Return the (X, Y) coordinate for the center point of the cell that contains the specified text.  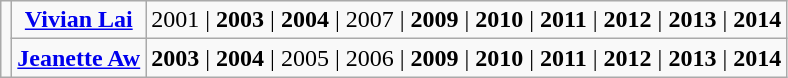
2003 | 2004 | 2005 | 2006 | 2009 | 2010 | 2011 | 2012 | 2013 | 2014 (466, 58)
Jeanette Aw (79, 58)
Vivian Lai (79, 20)
2001 | 2003 | 2004 | 2007 | 2009 | 2010 | 2011 | 2012 | 2013 | 2014 (466, 20)
